Identify which cell holds the provided text, then report its (x, y) central coordinate. 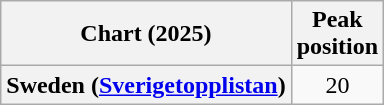
Peakposition (337, 34)
Sweden (Sverigetopplistan) (146, 85)
Chart (2025) (146, 34)
20 (337, 85)
